From the cell containing the given text, extract its center point as (X, Y) coordinate. 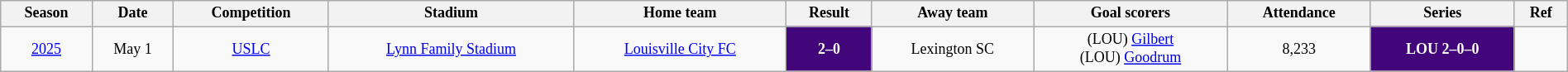
2–0 (829, 49)
2025 (46, 49)
8,233 (1298, 49)
LOU 2–0–0 (1442, 49)
Goal scorers (1131, 13)
Ref (1541, 13)
Series (1442, 13)
Result (829, 13)
May 1 (132, 49)
Home team (680, 13)
Lexington SC (953, 49)
Stadium (452, 13)
Competition (251, 13)
(LOU) Gilbert (LOU) Goodrum (1131, 49)
Lynn Family Stadium (452, 49)
Louisville City FC (680, 49)
Attendance (1298, 13)
USLC (251, 49)
Away team (953, 13)
Date (132, 13)
Season (46, 13)
